Locate the cell with the specified text and output its [X, Y] center coordinate. 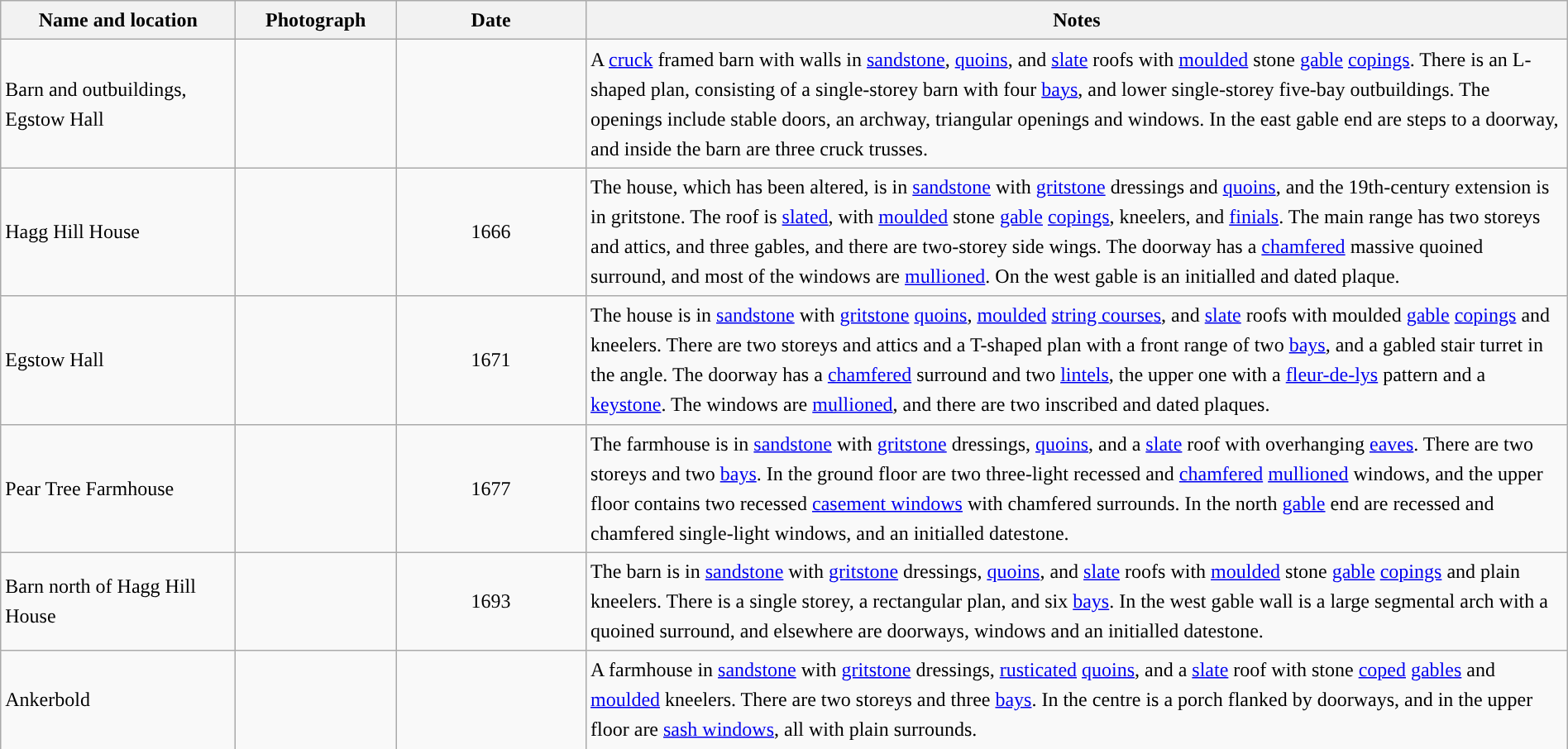
Egstow Hall [118, 360]
1693 [491, 602]
Notes [1077, 20]
1677 [491, 488]
1666 [491, 231]
Barn and outbuildings, Egstow Hall [118, 104]
Name and location [118, 20]
1671 [491, 360]
Ankerbold [118, 699]
Date [491, 20]
Photograph [316, 20]
Pear Tree Farmhouse [118, 488]
Hagg Hill House [118, 231]
Barn north of Hagg Hill House [118, 602]
